Detect which cell encompasses the target text, then output its [X, Y] center coordinate. 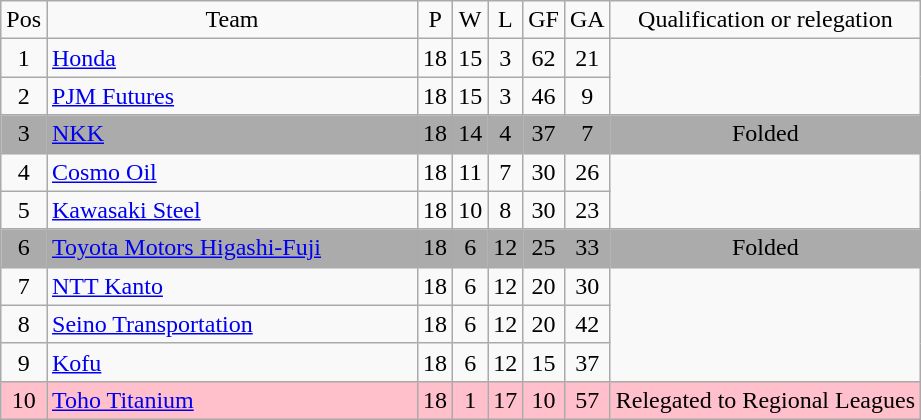
Relegated to Regional Leagues [765, 400]
26 [587, 172]
21 [587, 58]
57 [587, 400]
PJM Futures [232, 96]
25 [544, 248]
42 [587, 324]
2 [24, 96]
NTT Kanto [232, 286]
5 [24, 210]
P [436, 20]
Seino Transportation [232, 324]
L [506, 20]
Qualification or relegation [765, 20]
Pos [24, 20]
46 [544, 96]
W [470, 20]
Toho Titanium [232, 400]
GF [544, 20]
33 [587, 248]
Toyota Motors Higashi-Fuji [232, 248]
11 [470, 172]
14 [470, 134]
NKK [232, 134]
23 [587, 210]
GA [587, 20]
Cosmo Oil [232, 172]
Kawasaki Steel [232, 210]
Kofu [232, 362]
17 [506, 400]
Honda [232, 58]
Team [232, 20]
62 [544, 58]
